Return [x, y] of the center of cell containing provided text 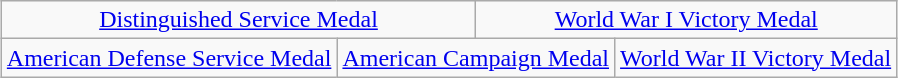
World War I Victory Medal [686, 20]
World War II Victory Medal [756, 58]
Distinguished Service Medal [238, 20]
American Defense Service Medal [169, 58]
American Campaign Medal [476, 58]
